Find where the given text appears and provide that cell's center as [x, y] coordinate. 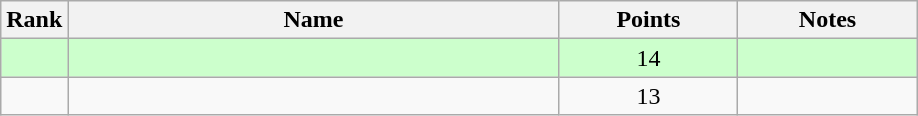
Notes [828, 20]
14 [648, 58]
Points [648, 20]
13 [648, 96]
Rank [34, 20]
Name [314, 20]
